Return the (X, Y) coordinate for the center point of the cell that contains the specified text.  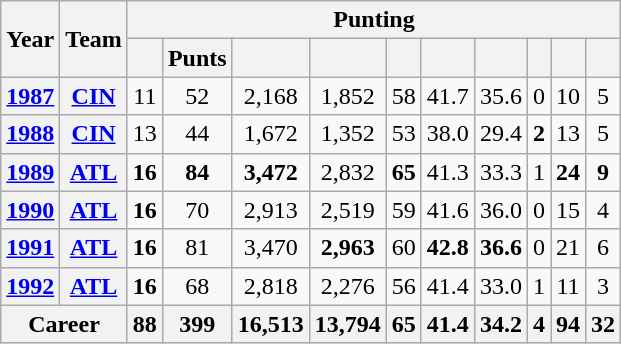
1987 (30, 96)
1992 (30, 286)
1,852 (348, 96)
34.2 (500, 324)
2 (538, 134)
36.0 (500, 210)
1989 (30, 172)
9 (604, 172)
13,794 (348, 324)
68 (197, 286)
Team (94, 39)
Punting (374, 20)
32 (604, 324)
70 (197, 210)
399 (197, 324)
2,913 (270, 210)
81 (197, 248)
1991 (30, 248)
2,832 (348, 172)
2,519 (348, 210)
16,513 (270, 324)
6 (604, 248)
2,276 (348, 286)
2,963 (348, 248)
33.0 (500, 286)
41.7 (448, 96)
1990 (30, 210)
2,818 (270, 286)
52 (197, 96)
94 (568, 324)
Year (30, 39)
1,352 (348, 134)
21 (568, 248)
35.6 (500, 96)
36.6 (500, 248)
59 (404, 210)
3,470 (270, 248)
33.3 (500, 172)
42.8 (448, 248)
Career (64, 324)
2,168 (270, 96)
3,472 (270, 172)
38.0 (448, 134)
58 (404, 96)
56 (404, 286)
10 (568, 96)
41.3 (448, 172)
60 (404, 248)
1,672 (270, 134)
1988 (30, 134)
84 (197, 172)
24 (568, 172)
15 (568, 210)
53 (404, 134)
Punts (197, 58)
44 (197, 134)
3 (604, 286)
29.4 (500, 134)
88 (144, 324)
41.6 (448, 210)
